Capture the cell that displays the provided text and extract its (x, y) central coordinate. 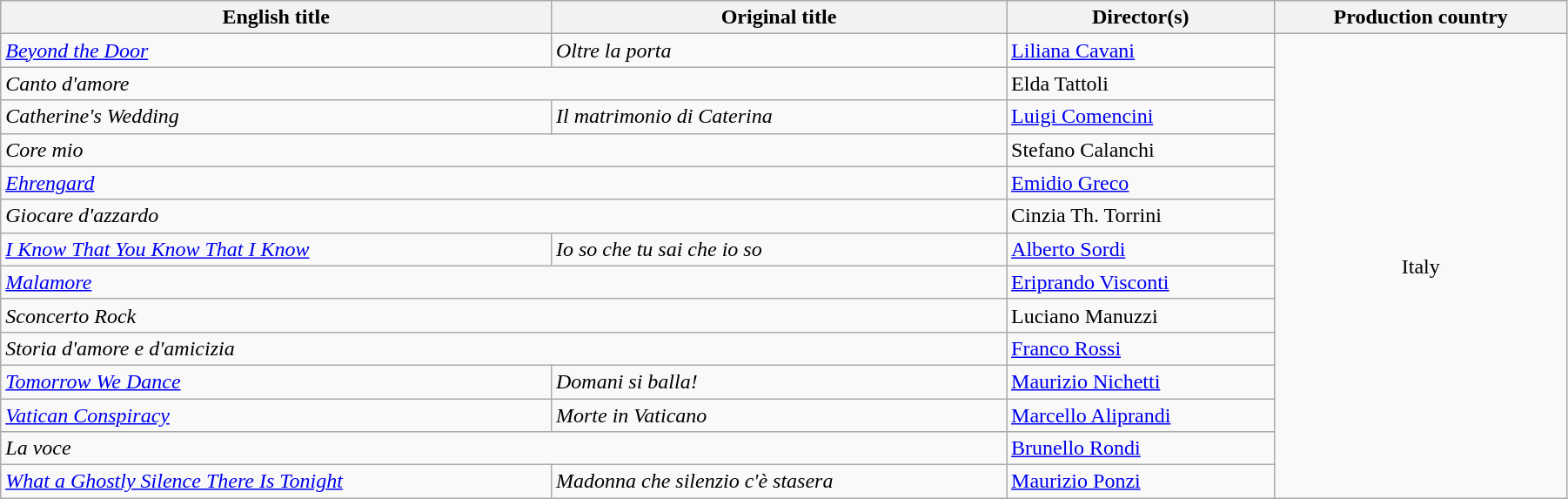
Marcello Aliprandi (1141, 415)
Emidio Greco (1141, 183)
La voce (504, 448)
Il matrimonio di Caterina (778, 117)
Core mio (504, 150)
Elda Tattoli (1141, 84)
Sconcerto Rock (504, 315)
Maurizio Nichetti (1141, 381)
Italy (1420, 266)
Morte in Vaticano (778, 415)
Madonna che silenzio c'è stasera (778, 482)
Cinzia Th. Torrini (1141, 216)
Original title (778, 17)
Canto d'amore (504, 84)
Malamore (504, 282)
Beyond the Door (277, 51)
I Know That You Know That I Know (277, 249)
Luigi Comencini (1141, 117)
Production country (1420, 17)
Alberto Sordi (1141, 249)
Franco Rossi (1141, 348)
Liliana Cavani (1141, 51)
Catherine's Wedding (277, 117)
Tomorrow We Dance (277, 381)
Giocare d'azzardo (504, 216)
Vatican Conspiracy (277, 415)
Io so che tu sai che io so (778, 249)
Eriprando Visconti (1141, 282)
Brunello Rondi (1141, 448)
What a Ghostly Silence There Is Tonight (277, 482)
Storia d'amore e d'amicizia (504, 348)
Domani si balla! (778, 381)
Stefano Calanchi (1141, 150)
Director(s) (1141, 17)
Maurizio Ponzi (1141, 482)
Oltre la porta (778, 51)
Luciano Manuzzi (1141, 315)
Ehrengard (504, 183)
English title (277, 17)
